Capture the cell that displays the provided text and extract its (X, Y) central coordinate. 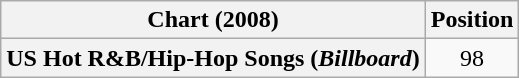
US Hot R&B/Hip-Hop Songs (Billboard) (213, 58)
98 (472, 58)
Chart (2008) (213, 20)
Position (472, 20)
